Capture the cell that displays the provided text and extract its [x, y] central coordinate. 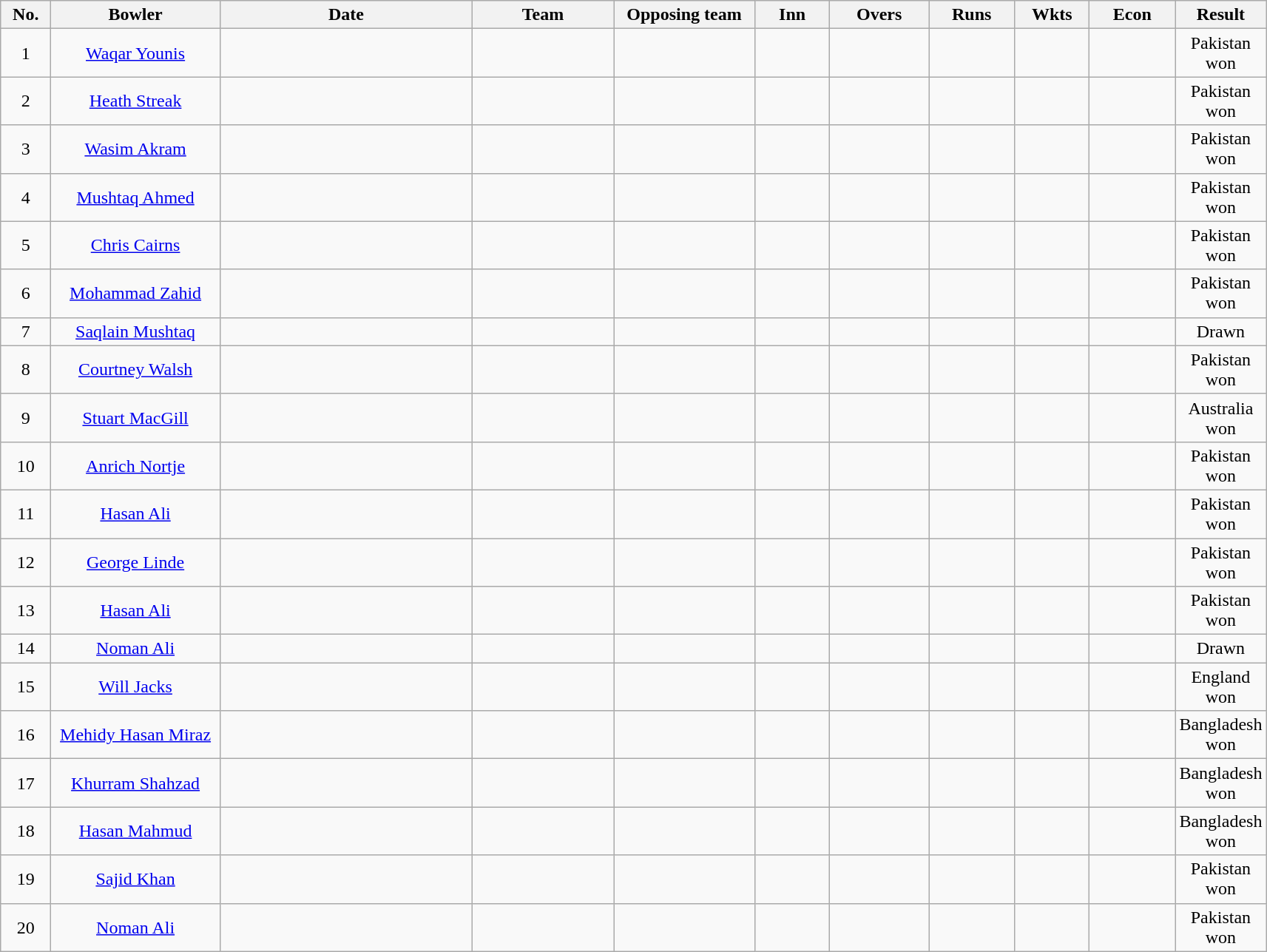
Mushtaq Ahmed [136, 197]
No. [26, 15]
14 [26, 649]
England won [1220, 686]
Bowler [136, 15]
Inn [793, 15]
19 [26, 879]
Econ [1132, 15]
13 [26, 611]
Mohammad Zahid [136, 293]
Anrich Nortje [136, 466]
Runs [972, 15]
Mehidy Hasan Miraz [136, 735]
7 [26, 331]
Saqlain Mushtaq [136, 331]
Overs [879, 15]
12 [26, 562]
16 [26, 735]
Wkts [1052, 15]
18 [26, 831]
1 [26, 53]
20 [26, 928]
Chris Cairns [136, 246]
Khurram Shahzad [136, 783]
8 [26, 370]
Courtney Walsh [136, 370]
9 [26, 417]
Heath Streak [136, 101]
Wasim Akram [136, 149]
Will Jacks [136, 686]
2 [26, 101]
Team [543, 15]
4 [26, 197]
6 [26, 293]
17 [26, 783]
11 [26, 513]
5 [26, 246]
10 [26, 466]
Hasan Mahmud [136, 831]
3 [26, 149]
Waqar Younis [136, 53]
Date [346, 15]
Stuart MacGill [136, 417]
Result [1220, 15]
Opposing team [685, 15]
George Linde [136, 562]
Australia won [1220, 417]
15 [26, 686]
Sajid Khan [136, 879]
